Find where the given text appears and provide that cell's center as [X, Y] coordinate. 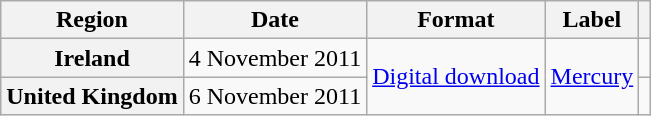
6 November 2011 [274, 96]
Mercury [592, 77]
Region [92, 20]
Date [274, 20]
Digital download [456, 77]
United Kingdom [92, 96]
4 November 2011 [274, 58]
Ireland [92, 58]
Label [592, 20]
Format [456, 20]
